Return the (x, y) coordinate for the center point of the cell that contains the specified text.  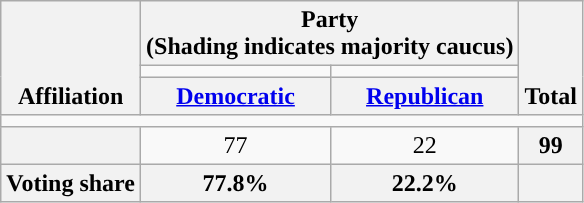
Republican (425, 96)
77 (236, 145)
Voting share (71, 183)
Party (Shading indicates majority caucus) (330, 34)
99 (551, 145)
77.8% (236, 183)
22.2% (425, 183)
Affiliation (71, 58)
Democratic (236, 96)
Total (551, 58)
22 (425, 145)
